Provide the [X, Y] coordinate of the cell's center where the given text is located.  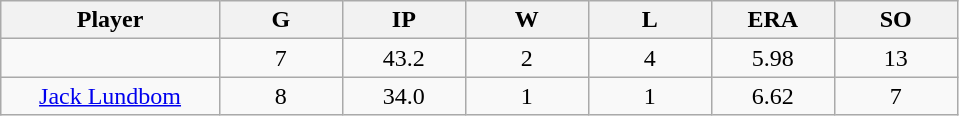
SO [896, 20]
G [280, 20]
2 [526, 58]
8 [280, 96]
4 [650, 58]
13 [896, 58]
6.62 [772, 96]
W [526, 20]
ERA [772, 20]
Jack Lundbom [110, 96]
5.98 [772, 58]
43.2 [404, 58]
Player [110, 20]
34.0 [404, 96]
IP [404, 20]
L [650, 20]
